Extract the [X, Y] coordinate from the center of the cell holding the provided text.  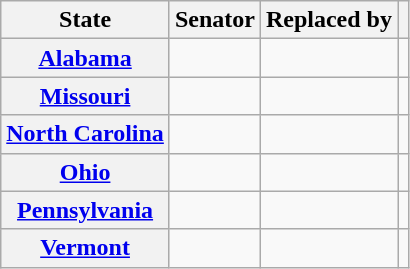
North Carolina [86, 134]
Replaced by [328, 20]
Pennsylvania [86, 210]
Ohio [86, 172]
Senator [214, 20]
State [86, 20]
Missouri [86, 96]
Alabama [86, 58]
Vermont [86, 248]
